From the cell containing the given text, extract its center point as (X, Y) coordinate. 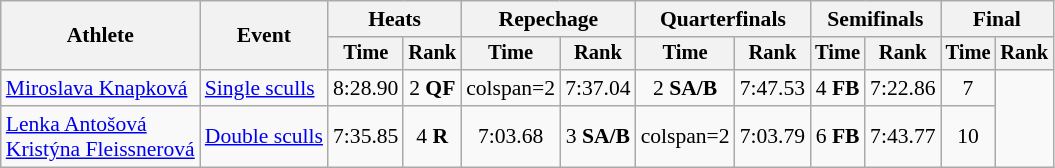
Single sculls (264, 88)
2 SA/B (686, 88)
Double sculls (264, 136)
Athlete (100, 36)
Final (997, 19)
Miroslava Knapková (100, 88)
6 FB (838, 136)
7:22.86 (902, 88)
4 R (432, 136)
7:03.68 (510, 136)
7:35.85 (366, 136)
Heats (394, 19)
Semifinals (875, 19)
Repechage (548, 19)
7:43.77 (902, 136)
7:37.04 (598, 88)
10 (968, 136)
7:47.53 (772, 88)
4 FB (838, 88)
7 (968, 88)
7:03.79 (772, 136)
Lenka AntošováKristýna Fleissnerová (100, 136)
Event (264, 36)
Quarterfinals (724, 19)
3 SA/B (598, 136)
8:28.90 (366, 88)
2 QF (432, 88)
